Identify which cell holds the provided text, then report its (x, y) central coordinate. 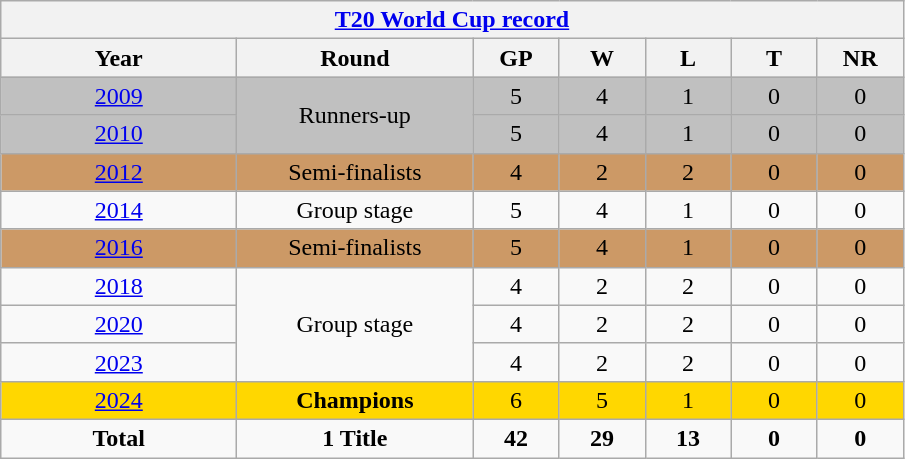
Total (119, 438)
T (774, 58)
Year (119, 58)
1 Title (355, 438)
6 (516, 400)
Runners-up (355, 115)
L (688, 58)
W (602, 58)
29 (602, 438)
2009 (119, 96)
2014 (119, 210)
2024 (119, 400)
2012 (119, 172)
2020 (119, 324)
2018 (119, 286)
T20 World Cup record (452, 20)
2010 (119, 134)
42 (516, 438)
Champions (355, 400)
GP (516, 58)
2016 (119, 248)
13 (688, 438)
NR (860, 58)
2023 (119, 362)
Round (355, 58)
